Output the [x, y] coordinate of the center of the cell containing the given text.  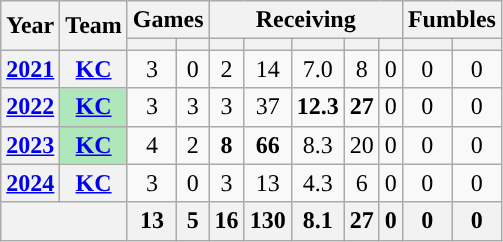
7.0 [318, 69]
Year [30, 26]
20 [362, 145]
8.3 [318, 145]
14 [268, 69]
2024 [30, 183]
8.1 [318, 221]
130 [268, 221]
4 [152, 145]
37 [268, 107]
12.3 [318, 107]
4.3 [318, 183]
66 [268, 145]
2021 [30, 69]
Games [168, 20]
Fumbles [452, 20]
16 [226, 221]
2022 [30, 107]
2023 [30, 145]
Team [94, 26]
6 [362, 183]
5 [193, 221]
Receiving [306, 20]
